Capture the cell that displays the provided text and extract its (x, y) central coordinate. 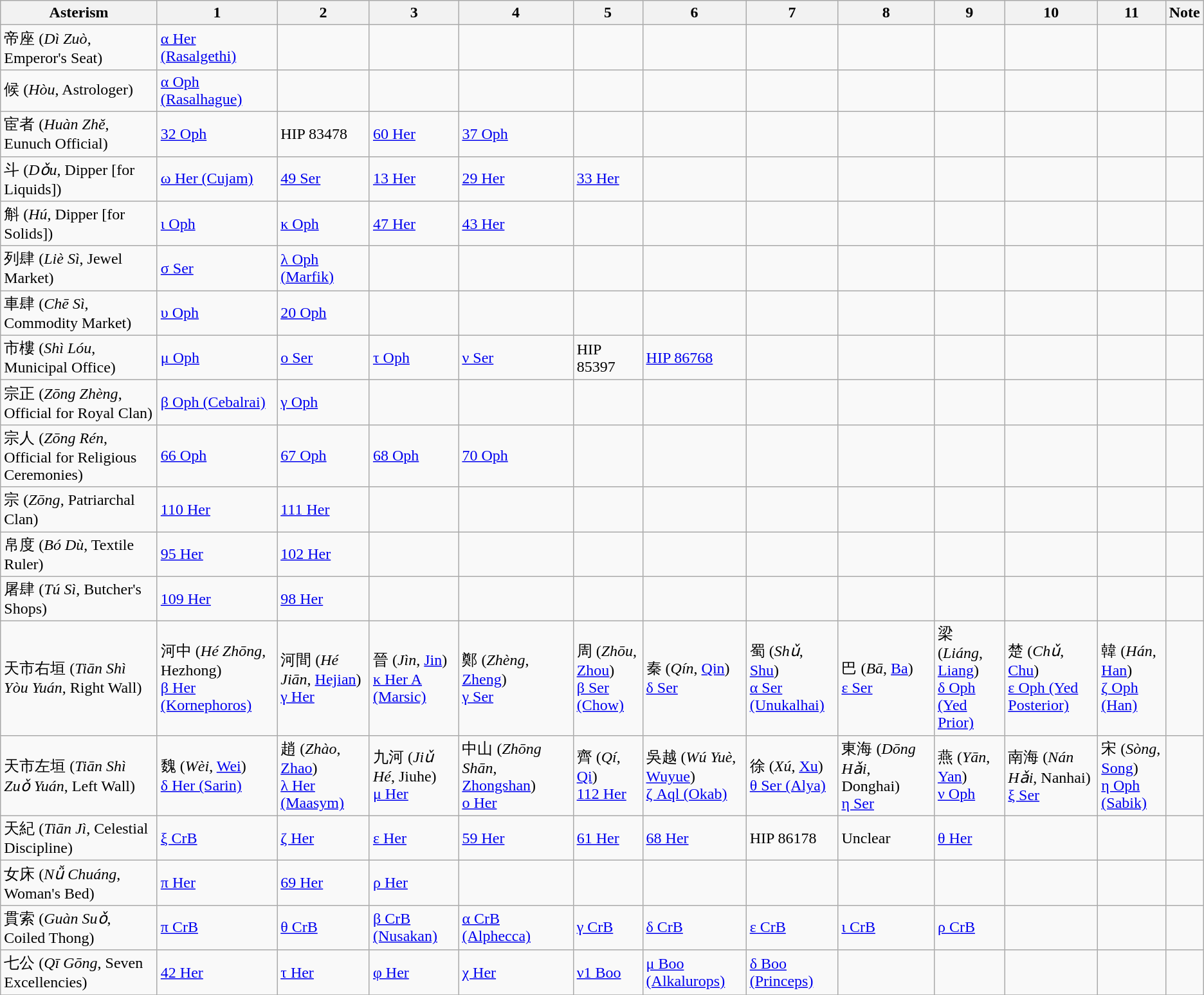
λ Oph (Marfik) (324, 268)
π CrB (217, 927)
晉 (Jìn, Jin)κ Her A (Marsic) (414, 679)
7 (792, 13)
60 Her (414, 134)
1 (217, 13)
韓 (Hán, Han)ζ Oph (Han) (1132, 679)
37 Oph (516, 134)
5 (608, 13)
ν1 Boo (608, 972)
95 Her (217, 554)
Unclear (886, 838)
43 Her (516, 224)
齊 (Qí, Qi)112 Her (608, 776)
α Oph (Rasalhague) (217, 90)
河間 (Hé Jiān, Hejian)γ Her (324, 679)
φ Her (414, 972)
帝座 (Dì Zuò, Emperor's Seat) (79, 48)
ζ Her (324, 838)
χ Her (516, 972)
楚 (Chǔ, Chu)ε Oph (Yed Posterior) (1051, 679)
候 (Hòu, Astrologer) (79, 90)
ρ CrB (969, 927)
66 Oph (217, 455)
98 Her (324, 599)
θ CrB (324, 927)
γ Oph (324, 403)
Asterism (79, 13)
γ CrB (608, 927)
宗正 (Zōng Zhèng, Official for Royal Clan) (79, 403)
4 (516, 13)
μ Boo (Alkalurops) (695, 972)
68 Oph (414, 455)
2 (324, 13)
趙 (Zhào, Zhao)λ Her (Maasym) (324, 776)
九河 (Jiǔ Hé, Jiuhe)μ Her (414, 776)
θ Her (969, 838)
102 Her (324, 554)
42 Her (217, 972)
ξ CrB (217, 838)
HIP 83478 (324, 134)
車肆 (Chē Sì, Commodity Market) (79, 313)
女床 (Nǚ Chuáng, Woman's Bed) (79, 883)
周 (Zhōu, Zhou)β Ser (Chow) (608, 679)
列肆 (Liè Sì, Jewel Market) (79, 268)
宋 (Sòng, Song)η Oph (Sabik) (1132, 776)
29 Her (516, 179)
32 Oph (217, 134)
ν Ser (516, 358)
20 Oph (324, 313)
蜀 (Shǔ, Shu)α Ser (Unukalhai) (792, 679)
宦者 (Huàn Zhě, Eunuch Official) (79, 134)
ο Ser (324, 358)
α Her (Rasalgethi) (217, 48)
β CrB (Nusakan) (414, 927)
8 (886, 13)
天市右垣 (Tiān Shì Yòu Yuán, Right Wall) (79, 679)
吳越 (Wú Yuè, Wuyue)ζ Aql (Okab) (695, 776)
ι CrB (886, 927)
Note (1185, 13)
天市左垣 (Tiān Shì Zuǒ Yuán, Left Wall) (79, 776)
ω Her (Cujam) (217, 179)
9 (969, 13)
6 (695, 13)
ε Her (414, 838)
河中 (Hé Zhōng, Hezhong)β Her (Kornephoros) (217, 679)
宗 (Zōng, Patriarchal Clan) (79, 509)
69 Her (324, 883)
13 Her (414, 179)
δ CrB (695, 927)
東海 (Dōng Hǎi, Donghai)η Ser (886, 776)
σ Ser (217, 268)
109 Her (217, 599)
鄭 (Zhèng, Zheng)γ Ser (516, 679)
南海 (Nán Hǎi, Nanhai)ξ Ser (1051, 776)
β Oph (Cebalrai) (217, 403)
μ Oph (217, 358)
宗人 (Zōng Rén, Official for Religious Ceremonies) (79, 455)
67 Oph (324, 455)
δ Boo (Princeps) (792, 972)
斗 (Dǒu, Dipper [for Liquids]) (79, 179)
秦 (Qín, Qin)δ Ser (695, 679)
κ Oph (324, 224)
帛度 (Bó Dù, Textile Ruler) (79, 554)
徐 (Xú, Xu)θ Ser (Alya) (792, 776)
59 Her (516, 838)
魏 (Wèi, Wei)δ Her (Sarin) (217, 776)
π Her (217, 883)
68 Her (695, 838)
70 Oph (516, 455)
47 Her (414, 224)
49 Ser (324, 179)
梁 (Liáng, Liang)δ Oph (Yed Prior) (969, 679)
61 Her (608, 838)
ι Oph (217, 224)
HIP 85397 (608, 358)
HIP 86768 (695, 358)
燕 (Yān, Yan)ν Oph (969, 776)
斛 (Hú, Dipper [for Solids]) (79, 224)
111 Her (324, 509)
貫索 (Guàn Suǒ, Coiled Thong) (79, 927)
τ Oph (414, 358)
10 (1051, 13)
ρ Her (414, 883)
七公 (Qī Gōng, Seven Excellencies) (79, 972)
巴 (Bā, Ba)ε Ser (886, 679)
υ Oph (217, 313)
中山 (Zhōng Shān, Zhongshan)ο Her (516, 776)
屠肆 (Tú Sì, Butcher's Shops) (79, 599)
33 Her (608, 179)
ε CrB (792, 927)
3 (414, 13)
HIP 86178 (792, 838)
市樓 (Shì Lóu, Municipal Office) (79, 358)
α CrB (Alphecca) (516, 927)
11 (1132, 13)
110 Her (217, 509)
τ Her (324, 972)
天紀 (Tiān Jì, Celestial Discipline) (79, 838)
